Search for the cell housing the specified text and yield its [X, Y] center coordinate. 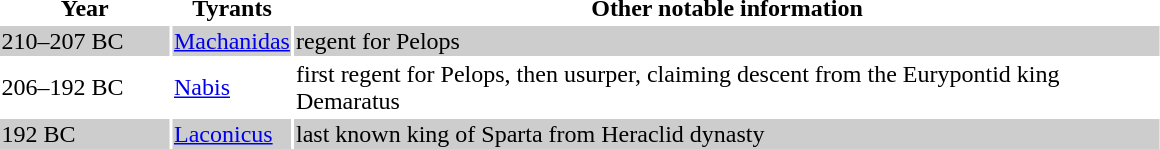
Nabis [232, 88]
Machanidas [232, 41]
210–207 BC [85, 41]
Laconicus [232, 134]
192 BC [85, 134]
last known king of Sparta from Heraclid dynasty [726, 134]
regent for Pelops [726, 41]
206–192 BC [85, 88]
first regent for Pelops, then usurper, claiming descent from the Eurypontid king Demaratus [726, 88]
